Determine the [x, y] coordinate at the center of the cell enclosing the given text.  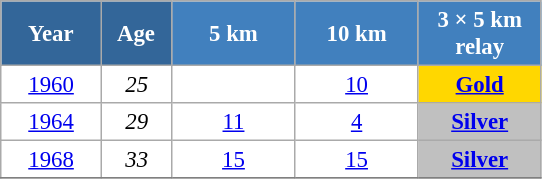
11 [234, 122]
Year [52, 34]
29 [136, 122]
10 km [356, 34]
1964 [52, 122]
Gold [480, 85]
4 [356, 122]
1968 [52, 160]
25 [136, 85]
33 [136, 160]
3 × 5 km relay [480, 34]
Age [136, 34]
10 [356, 85]
5 km [234, 34]
1960 [52, 85]
